Provide the (x, y) coordinate of the cell's center where the given text is located.  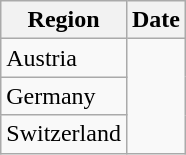
Germany (64, 96)
Austria (64, 58)
Date (156, 20)
Region (64, 20)
Switzerland (64, 134)
